From the cell containing the given text, extract its center point as (x, y) coordinate. 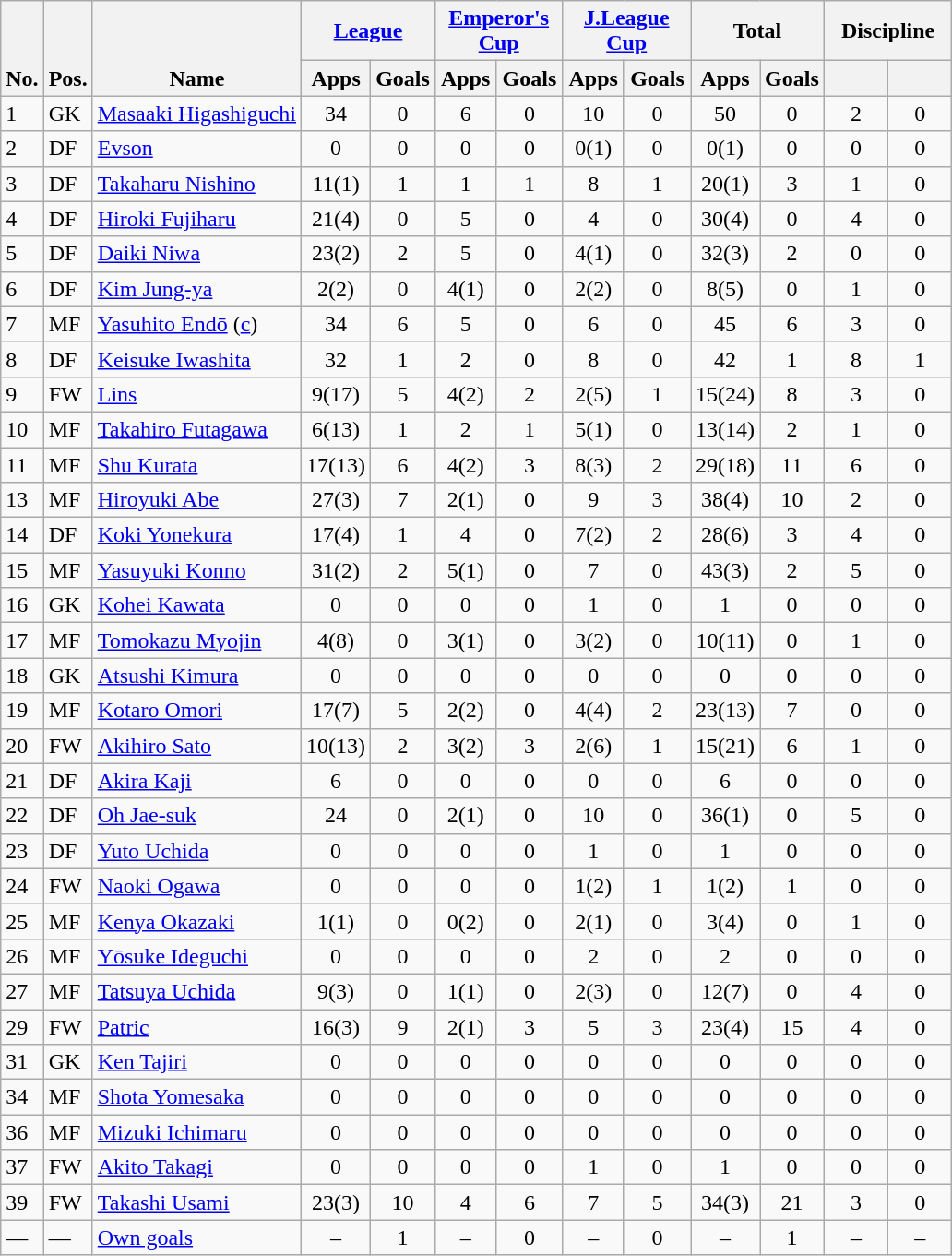
39 (22, 1202)
Hiroki Fujiharu (196, 219)
Lins (196, 394)
34(3) (725, 1202)
8(3) (594, 464)
2(6) (594, 746)
Shota Yomesaka (196, 1097)
18 (22, 676)
27 (22, 991)
Ken Tajiri (196, 1062)
8(5) (725, 289)
16(3) (336, 1027)
Evson (196, 149)
30(4) (725, 219)
50 (725, 114)
17(7) (336, 711)
6(13) (336, 429)
J.League Cup (627, 31)
Akito Takagi (196, 1167)
Total (756, 31)
Akihiro Sato (196, 746)
Masaaki Higashiguchi (196, 114)
Oh Jae-suk (196, 816)
No. (22, 48)
7(2) (594, 535)
Emperor's Cup (498, 31)
20(1) (725, 184)
Yuto Uchida (196, 851)
Own goals (196, 1238)
9(17) (336, 394)
25 (22, 921)
Yasuhito Endō (c) (196, 324)
Kenya Okazaki (196, 921)
29 (22, 1027)
10(11) (725, 640)
43(3) (725, 570)
10(13) (336, 746)
Takaharu Nishino (196, 184)
20 (22, 746)
Tatsuya Uchida (196, 991)
Takashi Usami (196, 1202)
16 (22, 605)
28(6) (725, 535)
2(3) (594, 991)
2(5) (594, 394)
31 (22, 1062)
38(4) (725, 500)
23(2) (336, 254)
14 (22, 535)
Hiroyuki Abe (196, 500)
Yasuyuki Konno (196, 570)
League (369, 31)
19 (22, 711)
9(3) (336, 991)
0(2) (465, 921)
3(4) (725, 921)
37 (22, 1167)
17(4) (336, 535)
Koki Yonekura (196, 535)
4(4) (594, 711)
Keisuke Iwashita (196, 359)
Akira Kaji (196, 781)
21(4) (336, 219)
23 (22, 851)
15(21) (725, 746)
Kohei Kawata (196, 605)
Kotaro Omori (196, 711)
Atsushi Kimura (196, 676)
Mizuki Ichimaru (196, 1132)
27(3) (336, 500)
11(1) (336, 184)
45 (725, 324)
15(24) (725, 394)
23(13) (725, 711)
23(4) (725, 1027)
Daiki Niwa (196, 254)
Discipline (887, 31)
32(3) (725, 254)
Takahiro Futagawa (196, 429)
36(1) (725, 816)
Patric (196, 1027)
Tomokazu Myojin (196, 640)
13(14) (725, 429)
Pos. (68, 48)
Shu Kurata (196, 464)
Kim Jung-ya (196, 289)
23(3) (336, 1202)
31(2) (336, 570)
17(13) (336, 464)
42 (725, 359)
36 (22, 1132)
32 (336, 359)
3(1) (465, 640)
Naoki Ogawa (196, 886)
Name (196, 48)
26 (22, 956)
17 (22, 640)
12(7) (725, 991)
4(8) (336, 640)
13 (22, 500)
22 (22, 816)
Yōsuke Ideguchi (196, 956)
29(18) (725, 464)
